Detect which cell encompasses the target text, then output its (x, y) center coordinate. 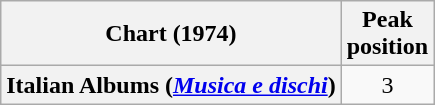
3 (387, 85)
Chart (1974) (171, 34)
Peakposition (387, 34)
Italian Albums (Musica e dischi) (171, 85)
